Extract the (X, Y) coordinate from the center of the cell holding the provided text.  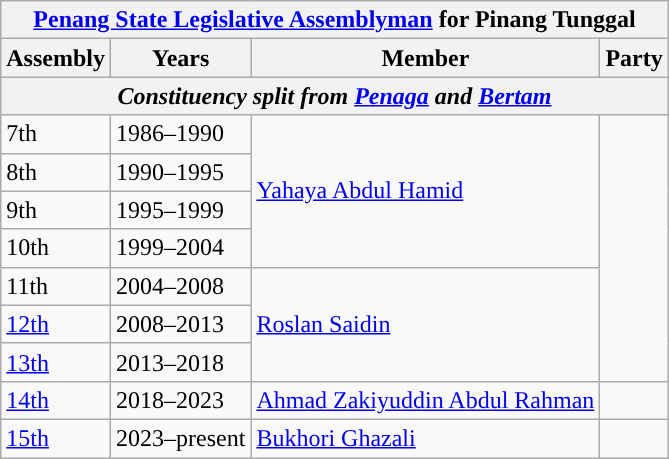
Penang State Legislative Assemblyman for Pinang Tunggal (335, 20)
Yahaya Abdul Hamid (426, 191)
Roslan Saidin (426, 324)
8th (56, 172)
Ahmad Zakiyuddin Abdul Rahman (426, 400)
1990–1995 (180, 172)
9th (56, 210)
7th (56, 134)
2013–2018 (180, 362)
2008–2013 (180, 324)
2018–2023 (180, 400)
14th (56, 400)
Constituency split from Penaga and Bertam (335, 96)
10th (56, 248)
1999–2004 (180, 248)
Member (426, 58)
13th (56, 362)
2023–present (180, 438)
Years (180, 58)
Party (634, 58)
1995–1999 (180, 210)
Bukhori Ghazali (426, 438)
12th (56, 324)
2004–2008 (180, 286)
1986–1990 (180, 134)
15th (56, 438)
11th (56, 286)
Assembly (56, 58)
